Pinpoint the cell where the given text exists, returning its [X, Y] midpoint coordinate. 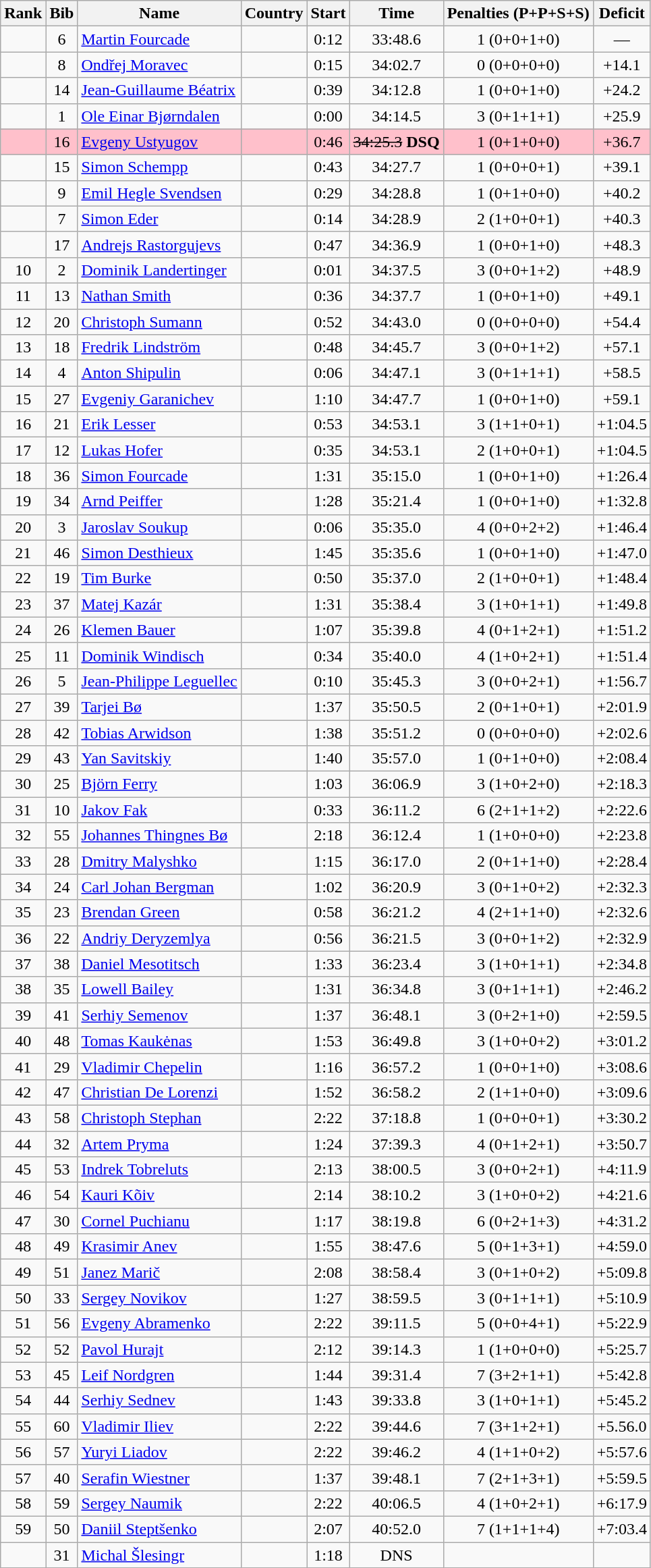
+2:22.6 [622, 810]
1:52 [328, 1092]
Daniil Steptšenko [159, 1529]
2 (0+1+0+1) [518, 707]
34:27.7 [397, 167]
34:37.5 [397, 270]
2:14 [328, 1195]
Björn Ferry [159, 784]
+58.5 [622, 373]
36:49.8 [397, 1041]
+57.1 [622, 348]
0:58 [328, 913]
Name [159, 13]
0:53 [328, 425]
36:06.9 [397, 784]
Sergey Naumik [159, 1503]
7 (3+2+1+1) [518, 1375]
+2:59.5 [622, 1015]
+1:32.8 [622, 502]
36:58.2 [397, 1092]
1:27 [328, 1298]
3 [62, 527]
35:21.4 [397, 502]
+2:32.6 [622, 913]
+2:46.2 [622, 990]
Lukas Hofer [159, 450]
39:33.8 [397, 1401]
Dmitry Malyshko [159, 861]
Vladimir Chepelin [159, 1066]
+59.1 [622, 399]
0:10 [328, 681]
+1:46.4 [622, 527]
Ondřej Moravec [159, 65]
Tomas Kaukėnas [159, 1041]
Artem Pryma [159, 1144]
1:17 [328, 1221]
Serafin Wiestner [159, 1478]
Evgeny Ustyugov [159, 142]
Matej Kazár [159, 604]
Erik Lesser [159, 425]
+5:57.6 [622, 1452]
1:43 [328, 1401]
1:38 [328, 732]
7 [62, 219]
38:58.4 [397, 1272]
7 (3+1+2+1) [518, 1426]
36:12.4 [397, 836]
+36.7 [622, 142]
39:48.1 [397, 1478]
35:39.8 [397, 630]
35:37.0 [397, 578]
3 (0+2+1+0) [518, 1015]
Tim Burke [159, 578]
Leif Nordgren [159, 1375]
35:35.6 [397, 553]
38:10.2 [397, 1195]
+25.9 [622, 116]
0:36 [328, 296]
+2:34.8 [622, 964]
Christian De Lorenzi [159, 1092]
34:47.1 [397, 373]
4 [62, 373]
+48.9 [622, 270]
38:19.8 [397, 1221]
1:40 [328, 759]
Carl Johan Bergman [159, 887]
+2:08.4 [622, 759]
0:52 [328, 322]
+5:25.7 [622, 1349]
Simon Desthieux [159, 553]
34:43.0 [397, 322]
5 [62, 681]
1:15 [328, 861]
+3:09.6 [622, 1092]
0:12 [328, 39]
— [622, 39]
+2:18.3 [622, 784]
+3:30.2 [622, 1118]
Krasimir Anev [159, 1247]
38:47.6 [397, 1247]
2 (0+1+1+0) [518, 861]
+2:01.9 [622, 707]
+39.1 [622, 167]
0:14 [328, 219]
36:11.2 [397, 810]
35:40.0 [397, 655]
Emil Hegle Svendsen [159, 193]
Michal Šlesingr [159, 1555]
34:45.7 [397, 348]
+40.2 [622, 193]
Ole Einar Bjørndalen [159, 116]
6 [62, 39]
Serhiy Semenov [159, 1015]
1:44 [328, 1375]
+7:03.4 [622, 1529]
Christoph Sumann [159, 322]
DNS [397, 1555]
35:15.0 [397, 476]
2:13 [328, 1170]
Start [328, 13]
0:47 [328, 244]
Christoph Stephan [159, 1118]
7 (2+1+3+1) [518, 1478]
0:34 [328, 655]
+5:45.2 [622, 1401]
2:07 [328, 1529]
34:02.7 [397, 65]
Evgeny Abramenko [159, 1324]
+3:08.6 [622, 1066]
+1:51.2 [622, 630]
+24.2 [622, 90]
0:50 [328, 578]
1:55 [328, 1247]
+3:01.2 [622, 1041]
Rank [23, 13]
1:45 [328, 553]
Simon Schempp [159, 167]
0:00 [328, 116]
+54.4 [622, 322]
Andrejs Rastorgujevs [159, 244]
0:33 [328, 810]
34:36.9 [397, 244]
1:10 [328, 399]
0:48 [328, 348]
1:53 [328, 1041]
39:44.6 [397, 1426]
+49.1 [622, 296]
33:48.6 [397, 39]
Tarjei Bø [159, 707]
34:37.7 [397, 296]
+2:02.6 [622, 732]
38:59.5 [397, 1298]
34:47.7 [397, 399]
+4:31.2 [622, 1221]
34:28.8 [397, 193]
+48.3 [622, 244]
0:29 [328, 193]
Jaroslav Soukup [159, 527]
4 (0+0+2+2) [518, 527]
36:34.8 [397, 990]
0:01 [328, 270]
8 [62, 65]
38:00.5 [397, 1170]
36:21.5 [397, 938]
Kauri Kõiv [159, 1195]
Indrek Tobreluts [159, 1170]
+5.56.0 [622, 1426]
+5:22.9 [622, 1324]
+2:23.8 [622, 836]
Jakov Fak [159, 810]
35:45.3 [397, 681]
Janez Marič [159, 1272]
+5:59.5 [622, 1478]
1:07 [328, 630]
2:12 [328, 1349]
Tobias Arwidson [159, 732]
0:56 [328, 938]
1:16 [328, 1066]
Time [397, 13]
2 (1+1+0+0) [518, 1092]
+2:28.4 [622, 861]
+1:49.8 [622, 604]
+2:32.9 [622, 938]
Country [274, 13]
0:46 [328, 142]
+1:47.0 [622, 553]
60 [62, 1426]
+5:09.8 [622, 1272]
Bib [62, 13]
6 (0+2+1+3) [518, 1221]
40:06.5 [397, 1503]
0:35 [328, 450]
Deficit [622, 13]
35:57.0 [397, 759]
Dominik Windisch [159, 655]
5 (0+0+4+1) [518, 1324]
+4:11.9 [622, 1170]
36:23.4 [397, 964]
Daniel Mesotitsch [159, 964]
Simon Eder [159, 219]
Fredrik Lindström [159, 348]
9 [62, 193]
34:12.8 [397, 90]
+1:51.4 [622, 655]
2:08 [328, 1272]
Jean-Philippe Leguellec [159, 681]
+4:59.0 [622, 1247]
+2:32.3 [622, 887]
34:25.3 DSQ [397, 142]
Lowell Bailey [159, 990]
36:21.2 [397, 913]
Yuryi Liadov [159, 1452]
39:14.3 [397, 1349]
+6:17.9 [622, 1503]
0:15 [328, 65]
1:33 [328, 964]
1:02 [328, 887]
+1:26.4 [622, 476]
34:14.5 [397, 116]
+40.3 [622, 219]
Simon Fourcade [159, 476]
+1:56.7 [622, 681]
Vladimir Iliev [159, 1426]
36:17.0 [397, 861]
35:51.2 [397, 732]
35:50.5 [397, 707]
0:39 [328, 90]
1 [62, 116]
3 (1+1+0+1) [518, 425]
Martin Fourcade [159, 39]
Dominik Landertinger [159, 270]
37:39.3 [397, 1144]
36:20.9 [397, 887]
Jean-Guillaume Béatrix [159, 90]
+5:42.8 [622, 1375]
5 (0+1+3+1) [518, 1247]
3 (1+0+2+0) [518, 784]
7 (1+1+1+4) [518, 1529]
1:18 [328, 1555]
Klemen Bauer [159, 630]
35:38.4 [397, 604]
37:18.8 [397, 1118]
36:48.1 [397, 1015]
Serhiy Sednev [159, 1401]
1:28 [328, 502]
Andriy Deryzemlya [159, 938]
39:31.4 [397, 1375]
6 (2+1+1+2) [518, 810]
Cornel Puchianu [159, 1221]
Brendan Green [159, 913]
4 (2+1+1+0) [518, 913]
35:35.0 [397, 527]
2:18 [328, 836]
0:43 [328, 167]
40:52.0 [397, 1529]
1:03 [328, 784]
+1:48.4 [622, 578]
39:11.5 [397, 1324]
36:57.2 [397, 1066]
39:46.2 [397, 1452]
2 [62, 270]
Yan Savitskiy [159, 759]
+14.1 [622, 65]
34:28.9 [397, 219]
1:24 [328, 1144]
Pavol Hurajt [159, 1349]
Evgeniy Garanichev [159, 399]
Sergey Novikov [159, 1298]
Nathan Smith [159, 296]
Penalties (P+P+S+S) [518, 13]
+4:21.6 [622, 1195]
Arnd Peiffer [159, 502]
Anton Shipulin [159, 373]
Johannes Thingnes Bø [159, 836]
+3:50.7 [622, 1144]
+5:10.9 [622, 1298]
4 (1+1+0+2) [518, 1452]
